Return [x, y] of the center of cell containing provided text 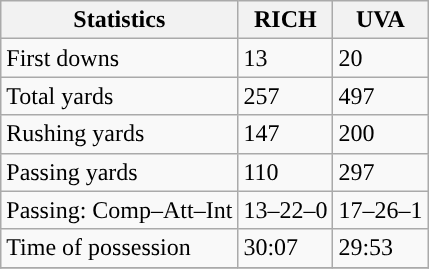
Total yards [120, 96]
RICH [286, 20]
Statistics [120, 20]
497 [380, 96]
147 [286, 134]
13 [286, 58]
Rushing yards [120, 134]
30:07 [286, 248]
110 [286, 172]
297 [380, 172]
Time of possession [120, 248]
17–26–1 [380, 210]
200 [380, 134]
20 [380, 58]
13–22–0 [286, 210]
Passing: Comp–Att–Int [120, 210]
29:53 [380, 248]
257 [286, 96]
Passing yards [120, 172]
First downs [120, 58]
UVA [380, 20]
